Capture the cell that displays the provided text and extract its (x, y) central coordinate. 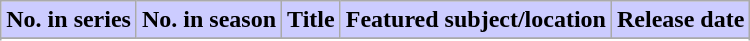
Title (312, 20)
Release date (680, 20)
No. in season (208, 20)
Featured subject/location (476, 20)
No. in series (69, 20)
